Locate the cell with the specified text and output its [x, y] center coordinate. 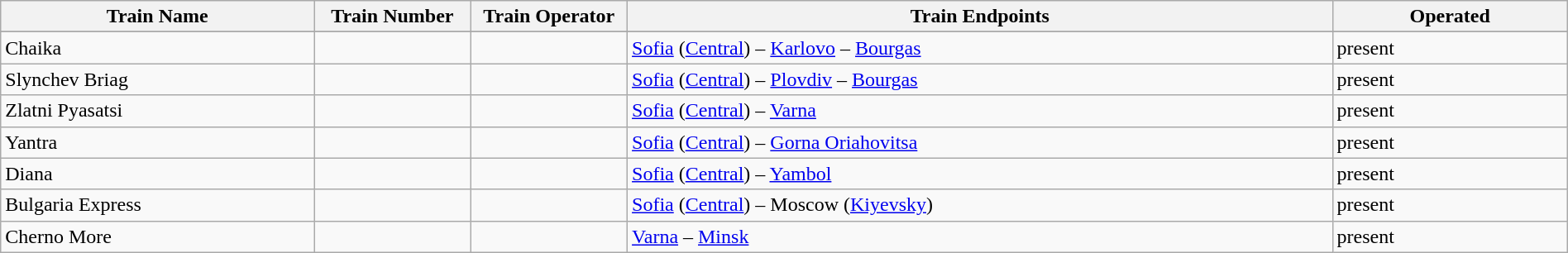
Varna – Minsk [981, 236]
Operated [1450, 17]
Sofia (Central) – Gorna Oriahovitsa [981, 142]
Diana [157, 174]
Zlatni Pyasatsi [157, 111]
Sofia (Central) – Yambol [981, 174]
Chaika [157, 48]
Cherno More [157, 236]
Sofia (Central) – Plovdiv – Bourgas [981, 79]
Train Endpoints [981, 17]
Sofia (Central) – Karlovo – Bourgas [981, 48]
Bulgaria Express [157, 205]
Sofia (Central) – Varna [981, 111]
Yantra [157, 142]
Slynchev Briag [157, 79]
Train Operator [549, 17]
Train Number [392, 17]
Train Name [157, 17]
Sofia (Central) – Moscow (Kiyevsky) [981, 205]
